Find where the given text appears and provide that cell's center as (x, y) coordinate. 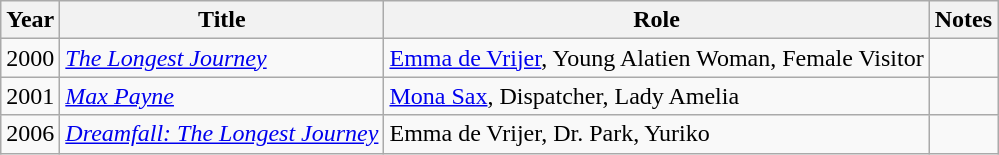
Emma de Vrijer, Young Alatien Woman, Female Visitor (656, 58)
Role (656, 20)
2000 (30, 58)
Dreamfall: The Longest Journey (222, 134)
Title (222, 20)
2001 (30, 96)
Notes (963, 20)
Mona Sax, Dispatcher, Lady Amelia (656, 96)
Max Payne (222, 96)
Emma de Vrijer, Dr. Park, Yuriko (656, 134)
The Longest Journey (222, 58)
Year (30, 20)
2006 (30, 134)
